For the text-containing cell, return its midpoint in [x, y] coordinate format. 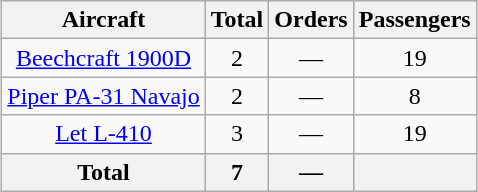
3 [237, 134]
7 [237, 172]
Passengers [414, 20]
Piper PA-31 Navajo [104, 96]
Aircraft [104, 20]
Beechcraft 1900D [104, 58]
Let L-410 [104, 134]
8 [414, 96]
Orders [311, 20]
